Extract the [X, Y] coordinate from the center of the cell holding the provided text.  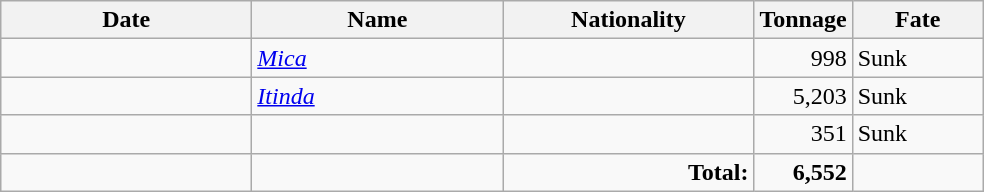
Itinda [378, 96]
351 [803, 134]
Tonnage [803, 20]
Mica [378, 58]
Nationality [628, 20]
998 [803, 58]
Date [126, 20]
Fate [918, 20]
Name [378, 20]
5,203 [803, 96]
Total: [628, 172]
6,552 [803, 172]
